Scan for the cell matching the given text and deliver its (X, Y) coordinate at center. 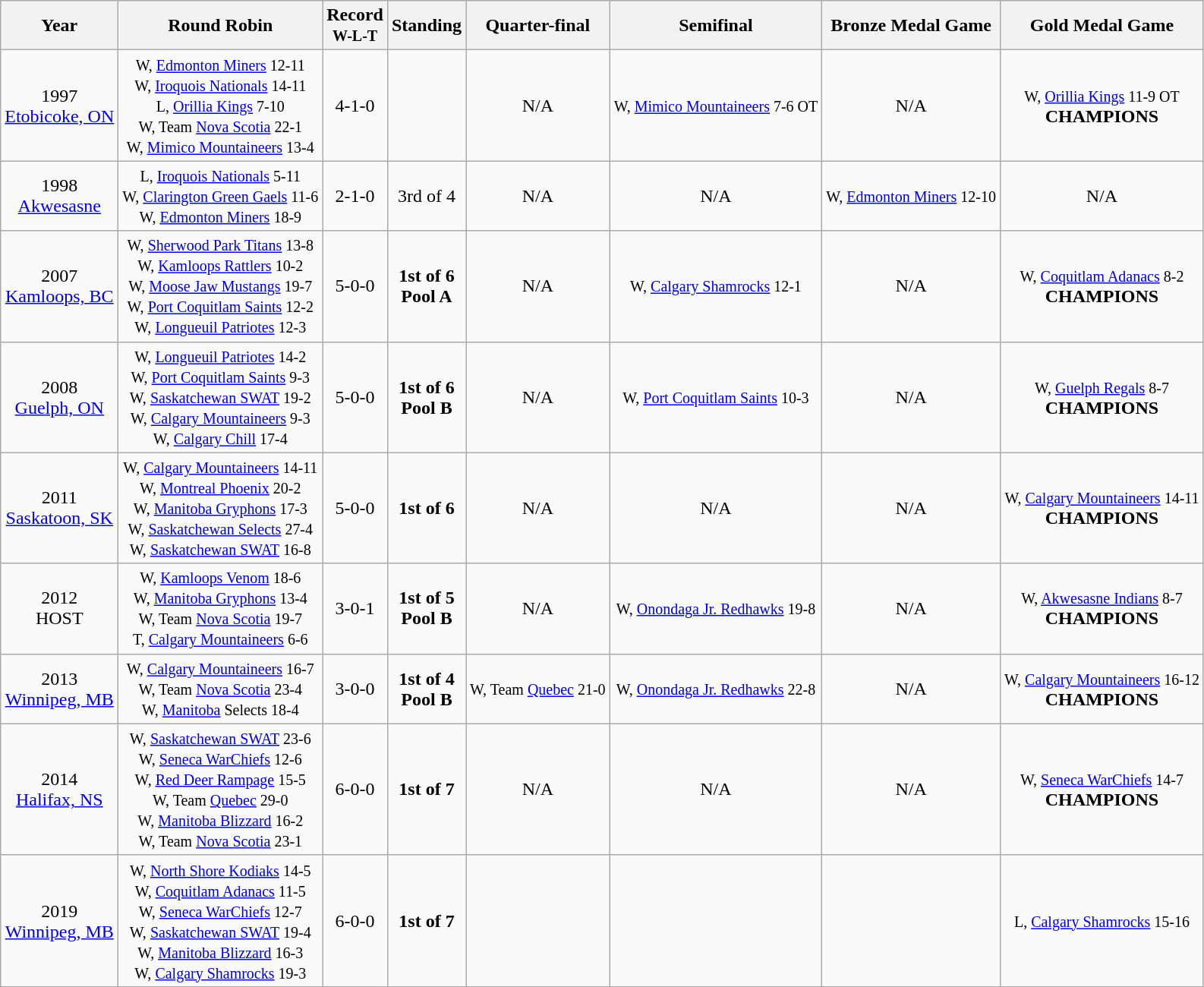
W, Calgary Mountaineers 14-11CHAMPIONS (1102, 508)
1st of 6 (427, 508)
3rd of 4 (427, 196)
1st of 6Pool B (427, 397)
W, Saskatchewan SWAT 23-6W, Seneca WarChiefs 12-6W, Red Deer Rampage 15-5W, Team Quebec 29-0W, Manitoba Blizzard 16-2W, Team Nova Scotia 23-1 (220, 790)
1st of 6Pool A (427, 286)
RecordW-L-T (355, 26)
1st of 4Pool B (427, 689)
W, Calgary Shamrocks 12-1 (716, 286)
2007Kamloops, BC (59, 286)
Semifinal (716, 26)
W, Mimico Mountaineers 7-6 OT (716, 106)
L, Calgary Shamrocks 15-16 (1102, 920)
W, Guelph Regals 8-7CHAMPIONS (1102, 397)
3-0-0 (355, 689)
W, Onondaga Jr. Redhawks 22-8 (716, 689)
W, Calgary Mountaineers 14-11W, Montreal Phoenix 20-2W, Manitoba Gryphons 17-3W, Saskatchewan Selects 27-4W, Saskatchewan SWAT 16-8 (220, 508)
W, Coquitlam Adanacs 8-2CHAMPIONS (1102, 286)
W, Seneca WarChiefs 14-7CHAMPIONS (1102, 790)
W, Longueuil Patriotes 14-2W, Port Coquitlam Saints 9-3W, Saskatchewan SWAT 19-2W, Calgary Mountaineers 9-3W, Calgary Chill 17-4 (220, 397)
W, Onondaga Jr. Redhawks 19-8 (716, 609)
1998Akwesasne (59, 196)
W, Calgary Mountaineers 16-12CHAMPIONS (1102, 689)
W, Edmonton Miners 12-11W, Iroquois Nationals 14-11L, Orillia Kings 7-10W, Team Nova Scotia 22-1W, Mimico Mountaineers 13-4 (220, 106)
Bronze Medal Game (911, 26)
W, Orillia Kings 11-9 OTCHAMPIONS (1102, 106)
2011Saskatoon, SK (59, 508)
2012HOST (59, 609)
1997Etobicoke, ON (59, 106)
Year (59, 26)
W, Kamloops Venom 18-6W, Manitoba Gryphons 13-4W, Team Nova Scotia 19-7T, Calgary Mountaineers 6-6 (220, 609)
Standing (427, 26)
L, Iroquois Nationals 5-11W, Clarington Green Gaels 11-6W, Edmonton Miners 18-9 (220, 196)
1st of 5Pool B (427, 609)
W, Team Quebec 21-0 (538, 689)
2019Winnipeg, MB (59, 920)
2008Guelph, ON (59, 397)
W, Edmonton Miners 12-10 (911, 196)
W, Sherwood Park Titans 13-8W, Kamloops Rattlers 10-2W, Moose Jaw Mustangs 19-7W, Port Coquitlam Saints 12-2W, Longueuil Patriotes 12-3 (220, 286)
4-1-0 (355, 106)
W, Port Coquitlam Saints 10-3 (716, 397)
2013Winnipeg, MB (59, 689)
W, Akwesasne Indians 8-7CHAMPIONS (1102, 609)
Round Robin (220, 26)
W, Calgary Mountaineers 16-7W, Team Nova Scotia 23-4W, Manitoba Selects 18-4 (220, 689)
3-0-1 (355, 609)
2-1-0 (355, 196)
2014Halifax, NS (59, 790)
Gold Medal Game (1102, 26)
Quarter-final (538, 26)
